Capture the cell that displays the provided text and extract its [x, y] central coordinate. 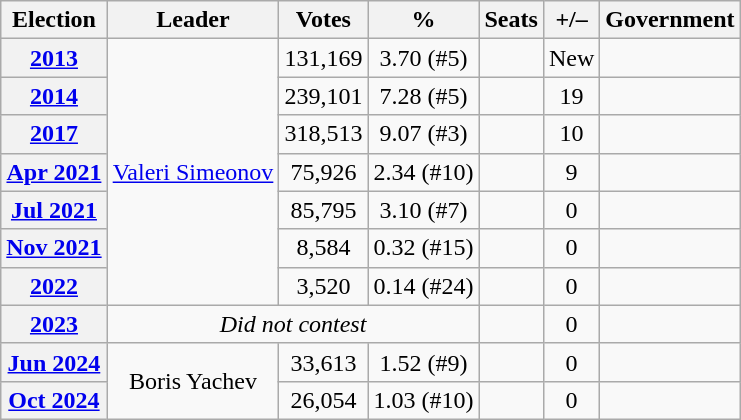
Did not contest [293, 324]
2013 [54, 58]
7.28 (#5) [424, 96]
Jun 2024 [54, 362]
Seats [511, 20]
2022 [54, 286]
0.32 (#15) [424, 248]
Votes [324, 20]
Election [54, 20]
33,613 [324, 362]
Jul 2021 [54, 210]
Oct 2024 [54, 400]
3.70 (#5) [424, 58]
1.03 (#10) [424, 400]
318,513 [324, 134]
19 [571, 96]
% [424, 20]
Valeri Simeonov [193, 172]
239,101 [324, 96]
+/– [571, 20]
Nov 2021 [54, 248]
Boris Yachev [193, 381]
85,795 [324, 210]
3,520 [324, 286]
Apr 2021 [54, 172]
2.34 (#10) [424, 172]
10 [571, 134]
75,926 [324, 172]
2017 [54, 134]
9 [571, 172]
Government [670, 20]
Leader [193, 20]
8,584 [324, 248]
131,169 [324, 58]
2014 [54, 96]
9.07 (#3) [424, 134]
2023 [54, 324]
3.10 (#7) [424, 210]
New [571, 58]
26,054 [324, 400]
1.52 (#9) [424, 362]
0.14 (#24) [424, 286]
